Locate the cell with the specified text and output its (X, Y) center coordinate. 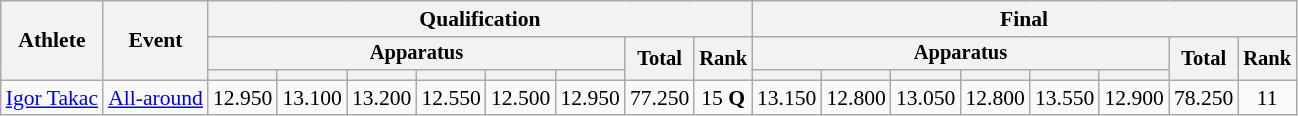
Athlete (52, 40)
13.050 (926, 98)
Igor Takac (52, 98)
78.250 (1204, 98)
11 (1267, 98)
13.100 (312, 98)
12.900 (1134, 98)
77.250 (660, 98)
13.550 (1064, 98)
Event (156, 40)
Qualification (480, 19)
All-around (156, 98)
13.150 (786, 98)
13.200 (382, 98)
12.500 (520, 98)
12.550 (450, 98)
15 Q (723, 98)
Final (1024, 19)
